Output the [X, Y] coordinate of the center of the cell containing the given text.  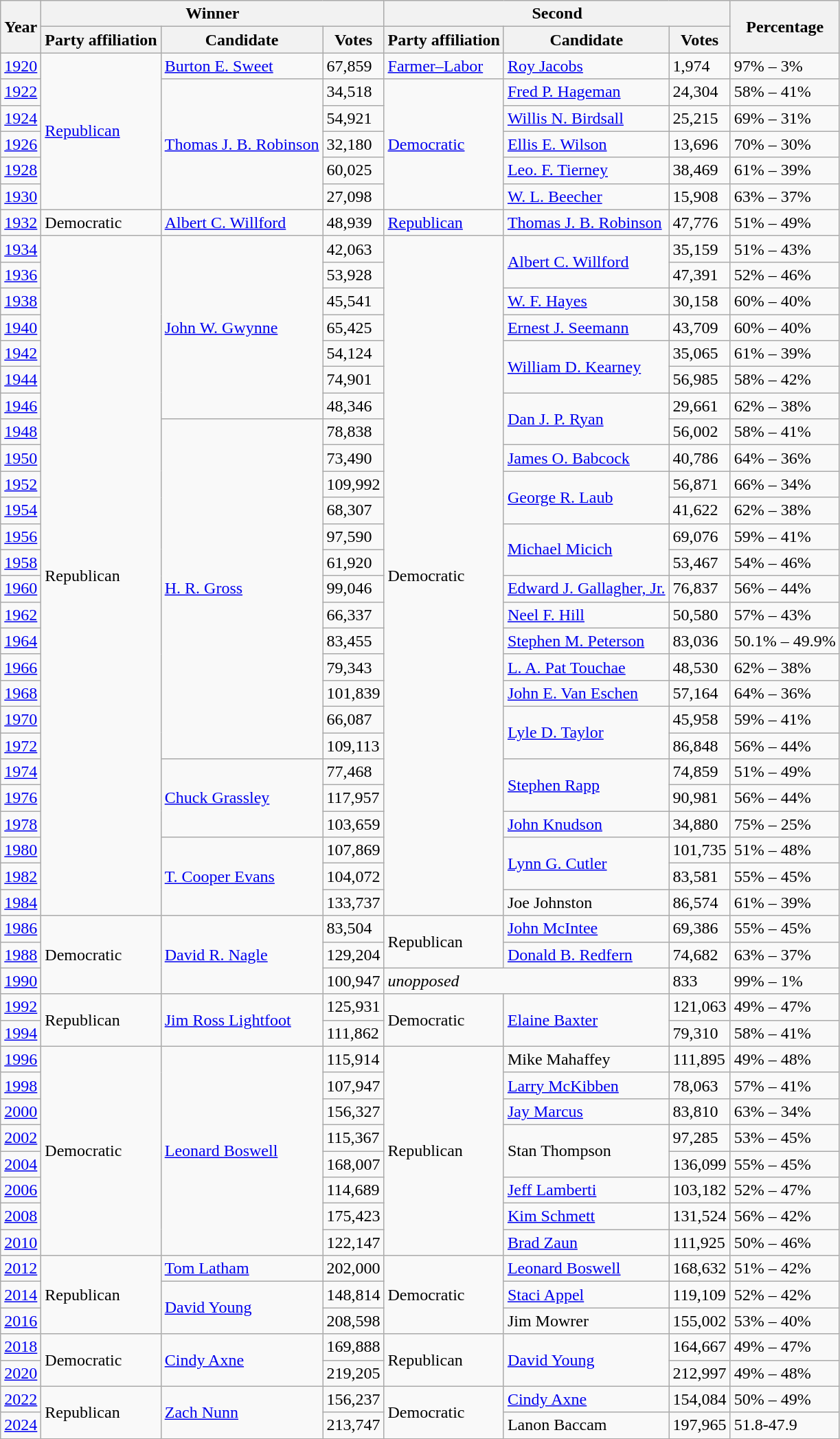
1928 [21, 170]
Roy Jacobs [587, 66]
Neel F. Hill [587, 615]
1970 [21, 719]
42,063 [353, 249]
1964 [21, 641]
125,931 [353, 1007]
114,689 [353, 1190]
1976 [21, 798]
117,957 [353, 798]
Burton E. Sweet [242, 66]
97% – 3% [784, 66]
1966 [21, 667]
109,113 [353, 745]
Jeff Lamberti [587, 1190]
51% – 43% [784, 249]
101,735 [699, 850]
Willis N. Birdsall [587, 118]
148,814 [353, 1295]
79,310 [699, 1033]
86,848 [699, 745]
52% – 42% [784, 1295]
51% – 48% [784, 850]
156,327 [353, 1111]
83,455 [353, 641]
1950 [21, 458]
2000 [21, 1111]
Lanon Baccam [587, 1425]
168,007 [353, 1164]
Chuck Grassley [242, 798]
2006 [21, 1190]
121,063 [699, 1007]
213,747 [353, 1425]
50,580 [699, 615]
1940 [21, 328]
1936 [21, 275]
53,928 [353, 275]
833 [699, 981]
133,737 [353, 903]
35,159 [699, 249]
Donald B. Redfern [587, 955]
Dan J. P. Ryan [587, 419]
53,467 [699, 563]
unopposed [526, 981]
Leo. F. Tierney [587, 170]
1994 [21, 1033]
1996 [21, 1059]
119,109 [699, 1295]
78,838 [353, 432]
2022 [21, 1399]
Jay Marcus [587, 1111]
2018 [21, 1347]
Mike Mahaffey [587, 1059]
2024 [21, 1425]
115,914 [353, 1059]
Farmer–Labor [444, 66]
63% – 34% [784, 1111]
78,063 [699, 1085]
111,895 [699, 1059]
69,386 [699, 929]
70% – 30% [784, 144]
Staci Appel [587, 1295]
1,974 [699, 66]
1978 [21, 824]
103,182 [699, 1190]
2004 [21, 1164]
54% – 46% [784, 563]
30,158 [699, 301]
66% – 34% [784, 484]
25,215 [699, 118]
212,997 [699, 1373]
168,632 [699, 1269]
97,590 [353, 536]
57,164 [699, 693]
154,084 [699, 1399]
65,425 [353, 328]
208,598 [353, 1321]
136,099 [699, 1164]
Stephen Rapp [587, 785]
2012 [21, 1269]
43,709 [699, 328]
48,530 [699, 667]
52% – 46% [784, 275]
Ellis E. Wilson [587, 144]
Jim Mowrer [587, 1321]
51.8-47.9 [784, 1425]
164,667 [699, 1347]
2010 [21, 1243]
77,468 [353, 772]
99,046 [353, 589]
90,981 [699, 798]
Lyle D. Taylor [587, 732]
61,920 [353, 563]
197,965 [699, 1425]
54,921 [353, 118]
47,391 [699, 275]
Larry McKibben [587, 1085]
54,124 [353, 354]
1938 [21, 301]
99% – 1% [784, 981]
69,076 [699, 536]
John McIntee [587, 929]
13,696 [699, 144]
Zach Nunn [242, 1412]
66,337 [353, 615]
Ernest J. Seemann [587, 328]
Lynn G. Cutler [587, 863]
57% – 43% [784, 615]
1974 [21, 772]
1958 [21, 563]
38,469 [699, 170]
41,622 [699, 510]
William D. Kearney [587, 367]
1984 [21, 903]
W. F. Hayes [587, 301]
Jim Ross Lightfoot [242, 1020]
Edward J. Gallagher, Jr. [587, 589]
40,786 [699, 458]
1980 [21, 850]
1932 [21, 223]
56,985 [699, 380]
57% – 41% [784, 1085]
John E. Van Eschen [587, 693]
48,939 [353, 223]
50% – 49% [784, 1399]
1992 [21, 1007]
35,065 [699, 354]
1982 [21, 876]
1952 [21, 484]
1930 [21, 196]
60,025 [353, 170]
Fred P. Hageman [587, 92]
Second [557, 14]
52% – 47% [784, 1190]
Brad Zaun [587, 1243]
56,871 [699, 484]
101,839 [353, 693]
24,304 [699, 92]
107,869 [353, 850]
Percentage [784, 27]
1946 [21, 406]
T. Cooper Evans [242, 876]
34,880 [699, 824]
32,180 [353, 144]
111,862 [353, 1033]
Joe Johnston [587, 903]
Kim Schmett [587, 1216]
69% – 31% [784, 118]
53% – 40% [784, 1321]
219,205 [353, 1373]
1934 [21, 249]
2016 [21, 1321]
2020 [21, 1373]
1948 [21, 432]
56% – 42% [784, 1216]
50% – 46% [784, 1243]
1956 [21, 536]
1968 [21, 693]
1942 [21, 354]
115,367 [353, 1137]
53% – 45% [784, 1137]
W. L. Beecher [587, 196]
1960 [21, 589]
1926 [21, 144]
129,204 [353, 955]
Michael Micich [587, 549]
75% – 25% [784, 824]
155,002 [699, 1321]
Elaine Baxter [587, 1020]
David R. Nagle [242, 955]
202,000 [353, 1269]
H. R. Gross [242, 589]
John Knudson [587, 824]
15,908 [699, 196]
1922 [21, 92]
Stan Thompson [587, 1151]
122,147 [353, 1243]
74,859 [699, 772]
1998 [21, 1085]
47,776 [699, 223]
51% – 42% [784, 1269]
1924 [21, 118]
45,958 [699, 719]
1954 [21, 510]
83,581 [699, 876]
1990 [21, 981]
79,343 [353, 667]
27,098 [353, 196]
1986 [21, 929]
2008 [21, 1216]
Tom Latham [242, 1269]
1988 [21, 955]
83,810 [699, 1111]
58% – 42% [784, 380]
156,237 [353, 1399]
74,682 [699, 955]
83,504 [353, 929]
1962 [21, 615]
175,423 [353, 1216]
97,285 [699, 1137]
George R. Laub [587, 497]
169,888 [353, 1347]
45,541 [353, 301]
104,072 [353, 876]
John W. Gwynne [242, 327]
1920 [21, 66]
48,346 [353, 406]
74,901 [353, 380]
2014 [21, 1295]
Year [21, 27]
103,659 [353, 824]
76,837 [699, 589]
83,036 [699, 641]
86,574 [699, 903]
66,087 [353, 719]
L. A. Pat Touchae [587, 667]
100,947 [353, 981]
29,661 [699, 406]
67,859 [353, 66]
1972 [21, 745]
68,307 [353, 510]
73,490 [353, 458]
50.1% – 49.9% [784, 641]
2002 [21, 1137]
107,947 [353, 1085]
Winner [213, 14]
1944 [21, 380]
131,524 [699, 1216]
James O. Babcock [587, 458]
109,992 [353, 484]
Stephen M. Peterson [587, 641]
111,925 [699, 1243]
56,002 [699, 432]
34,518 [353, 92]
